Pinpoint the cell where the given text exists, returning its [x, y] midpoint coordinate. 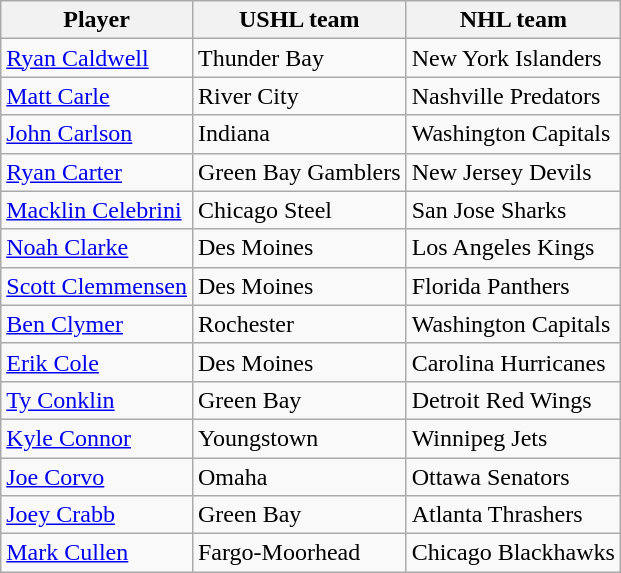
Winnipeg Jets [513, 438]
Indiana [299, 134]
Ryan Caldwell [97, 58]
Omaha [299, 477]
Joe Corvo [97, 477]
Chicago Steel [299, 210]
Kyle Connor [97, 438]
Fargo-Moorhead [299, 553]
Nashville Predators [513, 96]
Detroit Red Wings [513, 400]
NHL team [513, 20]
Chicago Blackhawks [513, 553]
Player [97, 20]
Matt Carle [97, 96]
John Carlson [97, 134]
Erik Cole [97, 362]
Ottawa Senators [513, 477]
Green Bay Gamblers [299, 172]
Youngstown [299, 438]
Thunder Bay [299, 58]
Mark Cullen [97, 553]
New York Islanders [513, 58]
Florida Panthers [513, 286]
Ty Conklin [97, 400]
Ryan Carter [97, 172]
New Jersey Devils [513, 172]
Scott Clemmensen [97, 286]
San Jose Sharks [513, 210]
Los Angeles Kings [513, 248]
Rochester [299, 324]
Macklin Celebrini [97, 210]
River City [299, 96]
Ben Clymer [97, 324]
USHL team [299, 20]
Noah Clarke [97, 248]
Carolina Hurricanes [513, 362]
Atlanta Thrashers [513, 515]
Joey Crabb [97, 515]
